Capture the cell that displays the provided text and extract its (x, y) central coordinate. 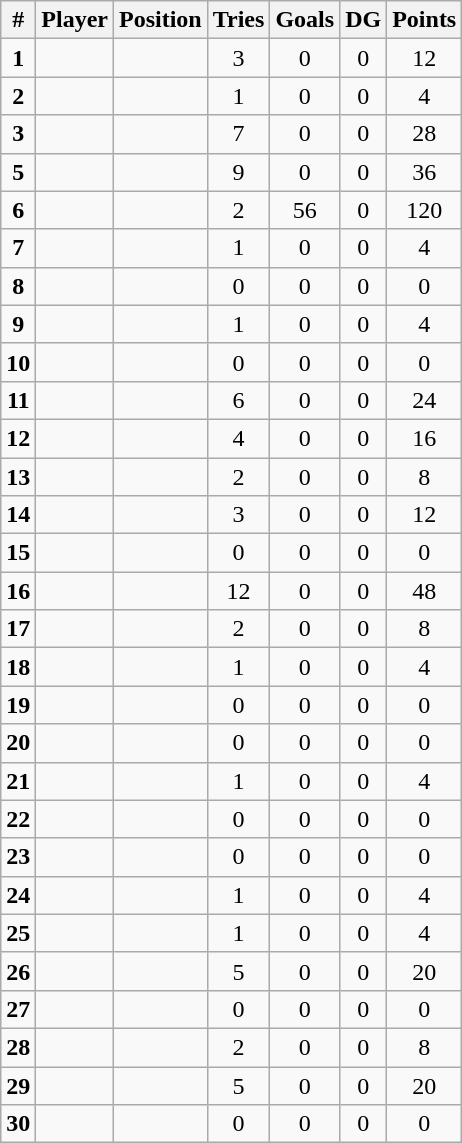
25 (18, 933)
22 (18, 819)
11 (18, 400)
Goals (305, 20)
27 (18, 1009)
# (18, 20)
26 (18, 971)
18 (18, 667)
19 (18, 705)
Position (161, 20)
17 (18, 629)
13 (18, 477)
30 (18, 1124)
Tries (238, 20)
21 (18, 781)
23 (18, 857)
15 (18, 553)
10 (18, 362)
36 (424, 172)
Points (424, 20)
120 (424, 210)
Player (75, 20)
56 (305, 210)
48 (424, 591)
29 (18, 1085)
14 (18, 515)
DG (364, 20)
